Locate the cell with the specified text and output its (X, Y) center coordinate. 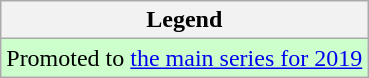
Legend (184, 20)
Promoted to the main series for 2019 (184, 58)
